Extract the (X, Y) coordinate from the center of the cell holding the provided text.  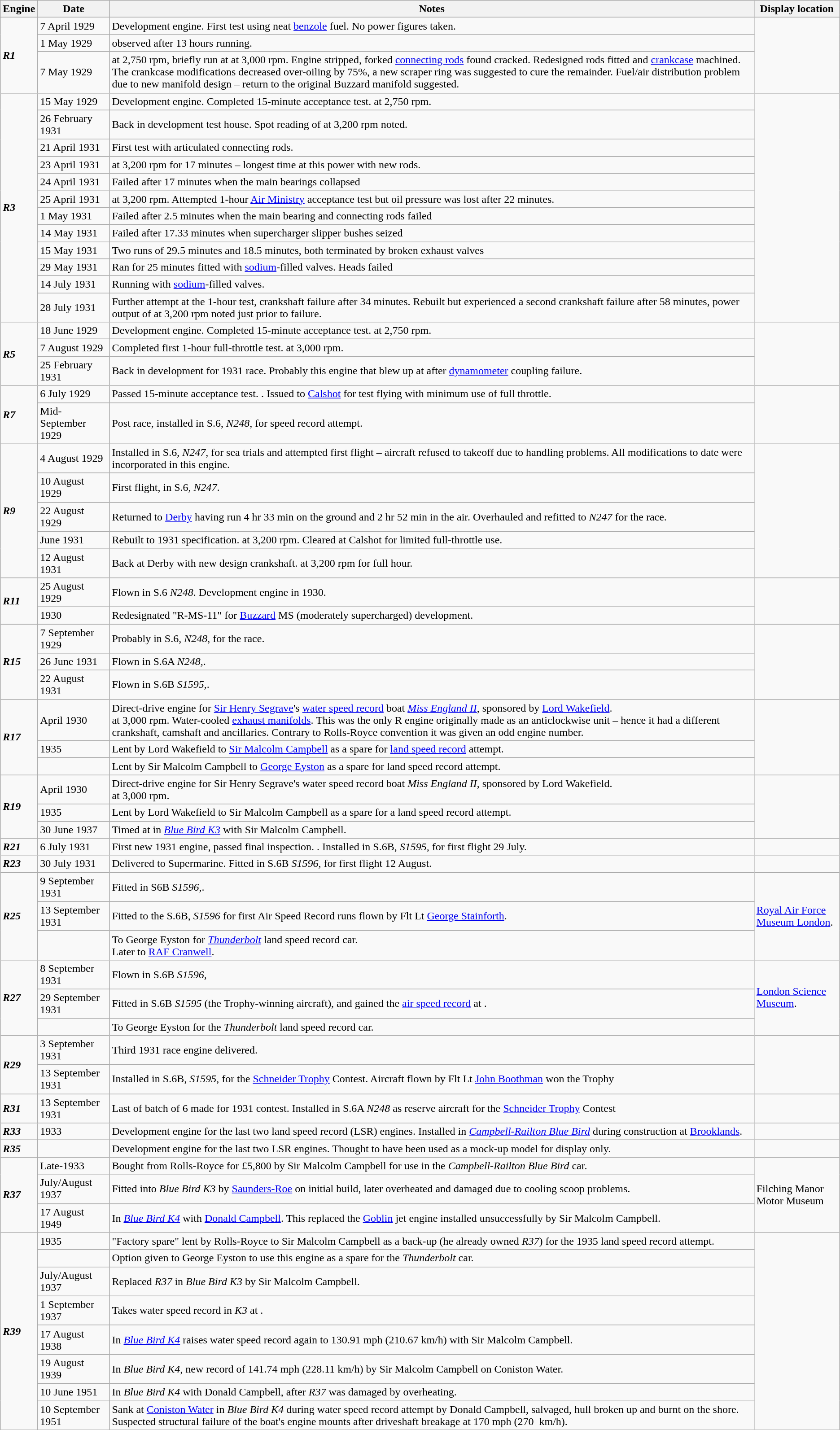
R9 (19, 511)
First flight, in S.6, N247. (432, 487)
29 May 1931 (74, 267)
30 June 1937 (74, 830)
10 September 1951 (74, 1415)
R5 (19, 354)
Fitted in S.6B S1595 (the Trophy-winning aircraft), and gained the air speed record at . (432, 1003)
3 September 1931 (74, 1050)
Last of batch of 6 made for 1931 contest. Installed in S.6A N248 as reserve aircraft for the Schneider Trophy Contest (432, 1108)
Flown in S.6 N248. Development engine in 1930. (432, 592)
Direct-drive engine for Sir Henry Segrave's water speed record boat Miss England II, sponsored by Lord Wakefield. at 3,000 rpm. (432, 790)
Fitted to the S.6B, S1596 for first Air Speed Record runs flown by Flt Lt George Stainforth. (432, 916)
9 September 1931 (74, 887)
17 August 1949 (74, 1218)
1 September 1937 (74, 1310)
Lent by Sir Malcolm Campbell to George Eyston as a spare for land speed record attempt. (432, 766)
Probably in S.6, N248, for the race. (432, 638)
Development engine for the last two LSR engines. Thought to have been used as a mock-up model for display only. (432, 1149)
To George Eyston for Thunderbolt land speed record car.Later to RAF Cranwell. (432, 945)
To George Eyston for the Thunderbolt land speed record car. (432, 1027)
Back at Derby with new design crankshaft. at 3,200 rpm for full hour. (432, 563)
First new 1931 engine, passed final inspection. . Installed in S.6B, S1595, for first flight 29 July. (432, 847)
"Factory spare" lent by Rolls-Royce to Sir Malcolm Campbell as a back-up (he already owned R37) for the 1935 land speed record attempt. (432, 1241)
Failed after 2.5 minutes when the main bearing and connecting rods failed (432, 216)
at 3,200 rpm. Attempted 1-hour Air Ministry acceptance test but oil pressure was lost after 22 minutes. (432, 199)
Running with sodium-filled valves. (432, 284)
Passed 15-minute acceptance test. . Issued to Calshot for test flying with minimum use of full throttle. (432, 394)
June 1931 (74, 540)
22 August 1931 (74, 685)
12 August 1931 (74, 563)
Mid-September 1929 (74, 423)
R23 (19, 864)
Royal Air Force Museum London. (797, 916)
R15 (19, 661)
at 3,200 rpm for 17 minutes – longest time at this power with new rods. (432, 165)
Flown in S.6A N248,. (432, 662)
18 June 1929 (74, 331)
Back in development for 1931 race. Probably this engine that blew up at after dynamometer coupling failure. (432, 371)
1 May 1929 (74, 43)
4 August 1929 (74, 459)
Bought from Rolls-Royce for £5,800 by Sir Malcolm Campbell for use in the Campbell-Railton Blue Bird car. (432, 1166)
Replaced R37 in Blue Bird K3 by Sir Malcolm Campbell. (432, 1281)
Fitted into Blue Bird K3 by Saunders-Roe on initial build, later overheated and damaged due to cooling scoop problems. (432, 1189)
R11 (19, 600)
In Blue Bird K4 with Donald Campbell, after R37 was damaged by overheating. (432, 1392)
Display location (797, 9)
7 September 1929 (74, 638)
25 August 1929 (74, 592)
1930 (74, 615)
26 June 1931 (74, 662)
R17 (19, 737)
Failed after 17 minutes when the main bearings collapsed (432, 182)
22 August 1929 (74, 517)
R27 (19, 997)
7 April 1929 (74, 26)
Delivered to Supermarine. Fitted in S.6B S1596, for first flight 12 August. (432, 864)
R39 (19, 1331)
R35 (19, 1149)
R31 (19, 1108)
Development engine. First test using neat benzole fuel. No power figures taken. (432, 26)
17 August 1938 (74, 1340)
Notes (432, 9)
24 April 1931 (74, 182)
10 August 1929 (74, 487)
R7 (19, 415)
21 April 1931 (74, 148)
10 June 1951 (74, 1392)
30 July 1931 (74, 864)
R33 (19, 1132)
R3 (19, 207)
15 May 1929 (74, 101)
Third 1931 race engine delivered. (432, 1050)
Fitted in S6B S1596,. (432, 887)
First test with articulated connecting rods. (432, 148)
Lent by Lord Wakefield to Sir Malcolm Campbell as a spare for land speed record attempt. (432, 749)
Late-1933 (74, 1166)
In Blue Bird K4 with Donald Campbell. This replaced the Goblin jet engine installed unsuccessfully by Sir Malcolm Campbell. (432, 1218)
Post race, installed in S.6, N248, for speed record attempt. (432, 423)
Back in development test house. Spot reading of at 3,200 rpm noted. (432, 125)
Two runs of 29.5 minutes and 18.5 minutes, both terminated by broken exhaust valves (432, 250)
Installed in S.6B, S1595, for the Schneider Trophy Contest. Aircraft flown by Flt Lt John Boothman won the Trophy (432, 1080)
6 July 1929 (74, 394)
London Science Museum. (797, 997)
15 May 1931 (74, 250)
observed after 13 hours running. (432, 43)
28 July 1931 (74, 308)
7 August 1929 (74, 348)
6 July 1931 (74, 847)
1 May 1931 (74, 216)
R19 (19, 807)
Filching Manor Motor Museum (797, 1195)
In Blue Bird K4, new record of 141.74 mph (228.11 km/h) by Sir Malcolm Campbell on Coniston Water. (432, 1369)
Completed first 1-hour full-throttle test. at 3,000 rpm. (432, 348)
14 May 1931 (74, 233)
26 February 1931 (74, 125)
Option given to George Eyston to use this engine as a spare for the Thunderbolt car. (432, 1258)
R37 (19, 1195)
Date (74, 9)
23 April 1931 (74, 165)
R29 (19, 1065)
25 February 1931 (74, 371)
29 September 1931 (74, 1003)
Takes water speed record in K3 at . (432, 1310)
Timed at in Blue Bird K3 with Sir Malcolm Campbell. (432, 830)
19 August 1939 (74, 1369)
25 April 1931 (74, 199)
14 July 1931 (74, 284)
Lent by Lord Wakefield to Sir Malcolm Campbell as a spare for a land speed record attempt. (432, 813)
1933 (74, 1132)
R25 (19, 916)
Failed after 17.33 minutes when supercharger slipper bushes seized (432, 233)
Rebuilt to 1931 specification. at 3,200 rpm. Cleared at Calshot for limited full-throttle use. (432, 540)
Development engine for the last two land speed record (LSR) engines. Installed in Campbell-Railton Blue Bird during construction at Brooklands. (432, 1132)
Flown in S.6B S1596, (432, 975)
Flown in S.6B S1595,. (432, 685)
Returned to Derby having run 4 hr 33 min on the ground and 2 hr 52 min in the air. Overhauled and refitted to N247 for the race. (432, 517)
R1 (19, 55)
R21 (19, 847)
Ran for 25 minutes fitted with sodium-filled valves. Heads failed (432, 267)
8 September 1931 (74, 975)
7 May 1929 (74, 72)
Engine (19, 9)
Redesignated "R-MS-11" for Buzzard MS (moderately supercharged) development. (432, 615)
In Blue Bird K4 raises water speed record again to 130.91 mph (210.67 km/h) with Sir Malcolm Campbell. (432, 1340)
